Return [x, y] of the center of cell containing provided text 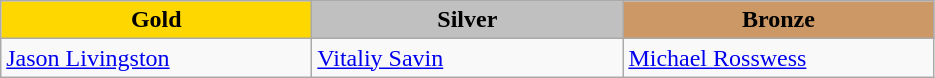
Vitaliy Savin [468, 58]
Silver [468, 20]
Michael Rosswess [778, 58]
Gold [156, 20]
Jason Livingston [156, 58]
Bronze [778, 20]
